Scan for the cell matching the given text and deliver its [x, y] coordinate at center. 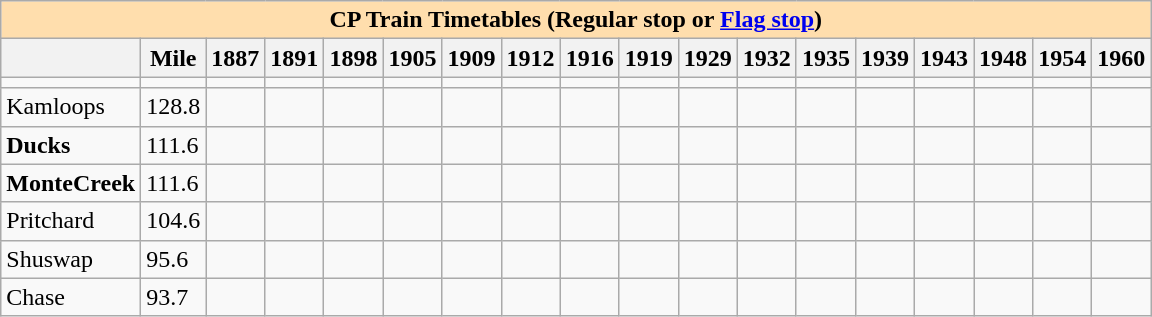
Pritchard [71, 221]
1912 [530, 58]
1960 [1122, 58]
1954 [1062, 58]
95.6 [174, 259]
1887 [236, 58]
1929 [708, 58]
Kamloops [71, 107]
1916 [590, 58]
104.6 [174, 221]
1943 [944, 58]
1909 [472, 58]
Ducks [71, 145]
1905 [412, 58]
1919 [648, 58]
Mile [174, 58]
1891 [294, 58]
1898 [354, 58]
1948 [1004, 58]
Shuswap [71, 259]
128.8 [174, 107]
1939 [884, 58]
93.7 [174, 297]
1935 [826, 58]
CP Train Timetables (Regular stop or Flag stop) [576, 20]
MonteCreek [71, 183]
Chase [71, 297]
1932 [766, 58]
